Find where the given text appears and provide that cell's center as (x, y) coordinate. 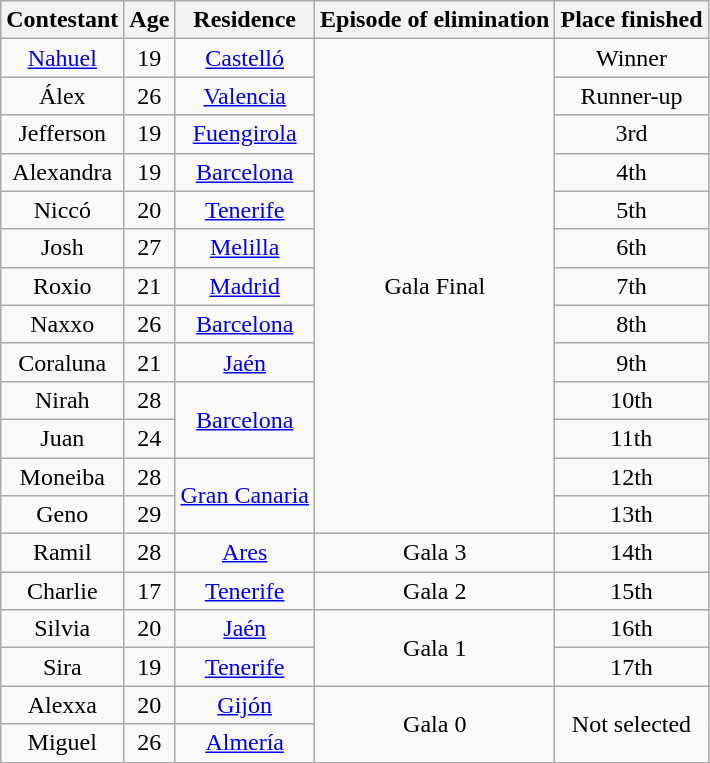
27 (150, 248)
Place finished (632, 20)
29 (150, 515)
Niccó (62, 210)
Castelló (245, 58)
Fuengirola (245, 134)
Jefferson (62, 134)
8th (632, 324)
Episode of elimination (435, 20)
Naxxo (62, 324)
4th (632, 172)
Roxio (62, 286)
Gijón (245, 705)
7th (632, 286)
24 (150, 438)
Residence (245, 20)
6th (632, 248)
Winner (632, 58)
Alexxa (62, 705)
Geno (62, 515)
Ramil (62, 553)
5th (632, 210)
Alexandra (62, 172)
Age (150, 20)
Moneiba (62, 477)
Josh (62, 248)
12th (632, 477)
16th (632, 629)
Gala 2 (435, 591)
9th (632, 362)
Contestant (62, 20)
Gala 0 (435, 724)
13th (632, 515)
Gala 3 (435, 553)
Almería (245, 743)
Nirah (62, 400)
Miguel (62, 743)
17th (632, 667)
Melilla (245, 248)
Gala Final (435, 286)
Ares (245, 553)
Madrid (245, 286)
3rd (632, 134)
Juan (62, 438)
Not selected (632, 724)
11th (632, 438)
14th (632, 553)
Gala 1 (435, 648)
Coraluna (62, 362)
Álex (62, 96)
Nahuel (62, 58)
Valencia (245, 96)
17 (150, 591)
Runner-up (632, 96)
Sira (62, 667)
Gran Canaria (245, 496)
15th (632, 591)
Charlie (62, 591)
Silvia (62, 629)
10th (632, 400)
